Find where the given text appears and provide that cell's center as (X, Y) coordinate. 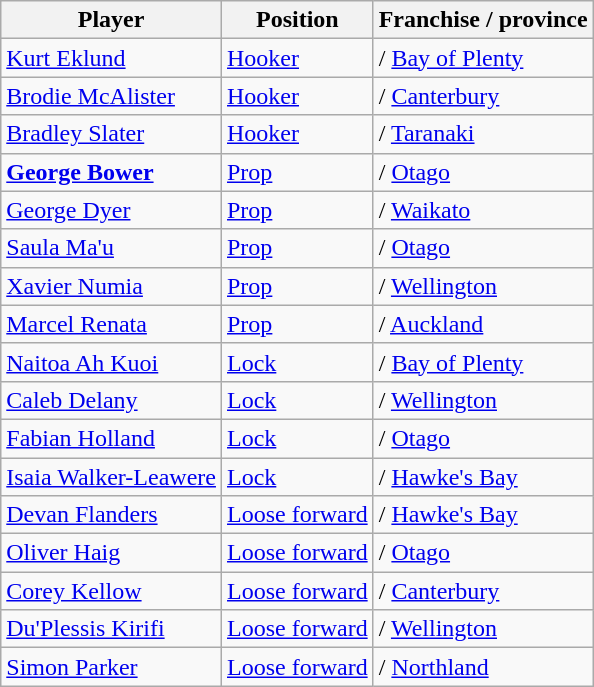
Position (297, 20)
/ Northland (483, 667)
Franchise / province (483, 20)
George Bower (112, 172)
Simon Parker (112, 667)
Player (112, 20)
Corey Kellow (112, 591)
/ Waikato (483, 210)
Marcel Renata (112, 324)
George Dyer (112, 210)
Naitoa Ah Kuoi (112, 362)
Isaia Walker-Leawere (112, 477)
Devan Flanders (112, 515)
Kurt Eklund (112, 58)
Du'Plessis Kirifi (112, 629)
Oliver Haig (112, 553)
/ Auckland (483, 324)
Caleb Delany (112, 400)
/ Taranaki (483, 134)
Xavier Numia (112, 286)
Fabian Holland (112, 438)
Bradley Slater (112, 134)
Brodie McAlister (112, 96)
Saula Ma'u (112, 248)
